Determine the [x, y] coordinate at the center of the cell enclosing the given text.  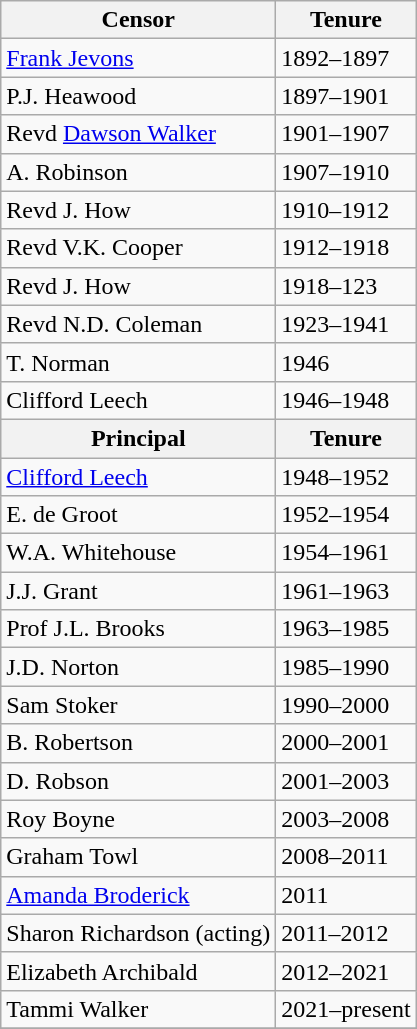
J.J. Grant [138, 591]
1985–1990 [346, 667]
A. Robinson [138, 172]
2012–2021 [346, 971]
E. de Groot [138, 515]
Sam Stoker [138, 705]
1918–123 [346, 286]
T. Norman [138, 362]
J.D. Norton [138, 667]
1923–1941 [346, 324]
Graham Towl [138, 857]
2011–2012 [346, 933]
Censor [138, 20]
2000–2001 [346, 743]
1952–1954 [346, 515]
1948–1952 [346, 477]
2011 [346, 895]
Revd V.K. Cooper [138, 248]
Tammi Walker [138, 1009]
Elizabeth Archibald [138, 971]
Frank Jevons [138, 58]
1912–1918 [346, 248]
Amanda Broderick [138, 895]
2003–2008 [346, 819]
Roy Boyne [138, 819]
Prof J.L. Brooks [138, 629]
1946–1948 [346, 400]
Principal [138, 438]
D. Robson [138, 781]
1946 [346, 362]
2001–2003 [346, 781]
B. Robertson [138, 743]
1907–1910 [346, 172]
1897–1901 [346, 96]
Sharon Richardson (acting) [138, 933]
W.A. Whitehouse [138, 553]
1990–2000 [346, 705]
Revd Dawson Walker [138, 134]
1961–1963 [346, 591]
Revd N.D. Coleman [138, 324]
2021–present [346, 1009]
1954–1961 [346, 553]
1963–1985 [346, 629]
P.J. Heawood [138, 96]
1901–1907 [346, 134]
1892–1897 [346, 58]
2008–2011 [346, 857]
1910–1912 [346, 210]
